Provide the (X, Y) coordinate of the cell's center where the given text is located.  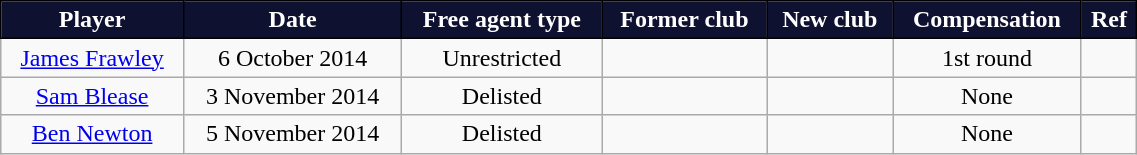
Sam Blease (92, 96)
Unrestricted (502, 58)
Ben Newton (92, 134)
Compensation (987, 20)
Free agent type (502, 20)
6 October 2014 (292, 58)
Former club (684, 20)
1st round (987, 58)
New club (830, 20)
3 November 2014 (292, 96)
5 November 2014 (292, 134)
Ref (1109, 20)
Player (92, 20)
Date (292, 20)
James Frawley (92, 58)
